Determine the (x, y) coordinate at the center of the cell enclosing the given text.  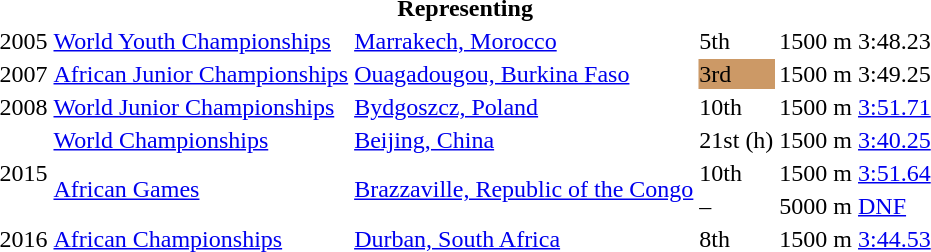
African Junior Championships (201, 74)
Brazzaville, Republic of the Congo (524, 190)
World Championships (201, 140)
5000 m (816, 206)
Bydgoszcz, Poland (524, 107)
5th (736, 41)
21st (h) (736, 140)
3rd (736, 74)
Ouagadougou, Burkina Faso (524, 74)
Marrakech, Morocco (524, 41)
Beijing, China (524, 140)
World Youth Championships (201, 41)
World Junior Championships (201, 107)
African Games (201, 190)
– (736, 206)
